Identify which cell holds the provided text, then report its [x, y] central coordinate. 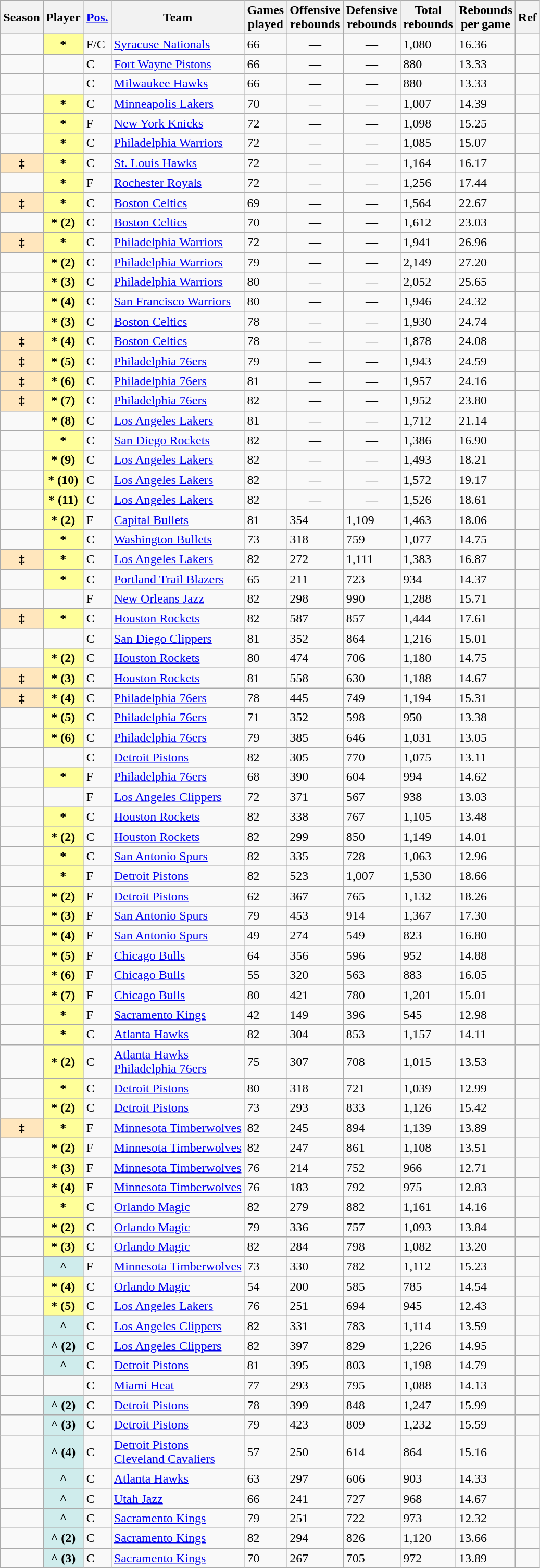
Detroit Pistons Cleveland Cavaliers [178, 1452]
18.66 [485, 876]
* (8) [63, 420]
1,098 [428, 123]
274 [315, 936]
1,031 [428, 737]
211 [315, 579]
San Diego Clippers [178, 639]
1,712 [428, 420]
15.16 [485, 1452]
1,112 [428, 1267]
Season [22, 18]
723 [372, 579]
Gamesplayed [266, 18]
1,930 [428, 322]
809 [372, 1425]
587 [315, 619]
2,149 [428, 262]
826 [372, 1538]
San Diego Rockets [178, 440]
1,164 [428, 163]
16.87 [485, 559]
1,216 [428, 639]
183 [315, 1187]
62 [266, 896]
245 [315, 1128]
563 [372, 975]
646 [372, 737]
12.43 [485, 1306]
1,463 [428, 519]
272 [315, 559]
16.17 [485, 163]
13.20 [485, 1247]
770 [372, 757]
Defensiverebounds [372, 18]
706 [372, 658]
604 [372, 777]
694 [372, 1306]
New York Knicks [178, 123]
423 [315, 1425]
1,109 [372, 519]
Syracuse Nationals [178, 44]
23.03 [485, 222]
Pos. [97, 18]
16.80 [485, 936]
24.74 [485, 322]
1,612 [428, 222]
396 [372, 1015]
395 [315, 1366]
69 [266, 202]
Player [63, 18]
13.48 [485, 817]
Ref [527, 18]
1,941 [428, 242]
1,126 [428, 1108]
284 [315, 1247]
968 [428, 1498]
15.31 [485, 698]
1,108 [428, 1148]
767 [372, 817]
17.61 [485, 619]
1,957 [428, 381]
14.62 [485, 777]
792 [372, 1187]
49 [266, 936]
606 [372, 1478]
823 [428, 936]
1,063 [428, 856]
1,878 [428, 341]
Fort Wayne Pistons [178, 64]
12.99 [485, 1088]
2,052 [428, 282]
75 [266, 1062]
200 [315, 1286]
765 [372, 896]
803 [372, 1366]
Atlanta HawksPhiladelphia 76ers [178, 1062]
1,180 [428, 658]
829 [372, 1346]
* (11) [63, 500]
12.98 [485, 1015]
857 [372, 619]
952 [428, 955]
14.13 [485, 1385]
752 [372, 1167]
938 [428, 797]
630 [372, 678]
367 [315, 896]
1,157 [428, 1035]
17.44 [485, 183]
883 [428, 975]
15.42 [485, 1108]
214 [315, 1167]
15.23 [485, 1267]
1,149 [428, 836]
1,201 [428, 995]
54 [266, 1286]
903 [428, 1478]
356 [315, 955]
14.01 [485, 836]
299 [315, 836]
St. Louis Hawks [178, 163]
12.96 [485, 856]
304 [315, 1035]
71 [266, 718]
14.33 [485, 1478]
1,105 [428, 817]
42 [266, 1015]
567 [372, 797]
18.61 [485, 500]
785 [428, 1286]
320 [315, 975]
13.05 [485, 737]
1,039 [428, 1088]
15.99 [485, 1405]
1,493 [428, 460]
1,082 [428, 1247]
17.30 [485, 916]
12.71 [485, 1167]
945 [428, 1306]
1,530 [428, 876]
14.16 [485, 1207]
1,386 [428, 440]
1,198 [428, 1366]
1,256 [428, 183]
1,139 [428, 1128]
1,226 [428, 1346]
77 [266, 1385]
13.84 [485, 1227]
371 [315, 797]
1,111 [372, 559]
Offensiverebounds [315, 18]
24.32 [485, 302]
399 [315, 1405]
614 [372, 1452]
390 [315, 777]
934 [428, 579]
1,080 [428, 44]
1,288 [428, 599]
64 [266, 955]
882 [372, 1207]
Washington Bullets [178, 539]
757 [372, 1227]
12.83 [485, 1187]
950 [428, 718]
1,564 [428, 202]
1,943 [428, 361]
990 [372, 599]
Miami Heat [178, 1385]
1,085 [428, 143]
Totalrebounds [428, 18]
850 [372, 836]
13.53 [485, 1062]
13.59 [485, 1326]
305 [315, 757]
1,572 [428, 480]
Milwaukee Hawks [178, 84]
24.16 [485, 381]
267 [315, 1558]
853 [372, 1035]
1,120 [428, 1538]
297 [315, 1478]
848 [372, 1405]
397 [315, 1346]
421 [315, 995]
24.59 [485, 361]
65 [266, 579]
22.67 [485, 202]
749 [372, 698]
294 [315, 1538]
338 [315, 817]
1,093 [428, 1227]
14.79 [485, 1366]
279 [315, 1207]
795 [372, 1385]
New Orleans Jazz [178, 599]
445 [315, 698]
759 [372, 539]
894 [372, 1128]
241 [315, 1498]
330 [315, 1267]
27.20 [485, 262]
1,444 [428, 619]
14.37 [485, 579]
18.26 [485, 896]
474 [315, 658]
975 [428, 1187]
13.51 [485, 1148]
Reboundsper game [485, 18]
55 [266, 975]
16.90 [485, 440]
598 [372, 718]
1,952 [428, 401]
728 [372, 856]
15.71 [485, 599]
13.66 [485, 1538]
708 [372, 1062]
1,383 [428, 559]
18.06 [485, 519]
63 [266, 1478]
545 [428, 1015]
722 [372, 1518]
1,247 [428, 1405]
914 [372, 916]
354 [315, 519]
* (10) [63, 480]
1,088 [428, 1385]
25.65 [485, 282]
1,946 [428, 302]
14.54 [485, 1286]
16.36 [485, 44]
336 [315, 1227]
585 [372, 1286]
15.07 [485, 143]
335 [315, 856]
247 [315, 1148]
1,232 [428, 1425]
385 [315, 737]
331 [315, 1326]
F/C [97, 44]
783 [372, 1326]
1,077 [428, 539]
14.11 [485, 1035]
57 [266, 1452]
12.32 [485, 1518]
453 [315, 916]
26.96 [485, 242]
19.17 [485, 480]
780 [372, 995]
1,194 [428, 698]
13.11 [485, 757]
833 [372, 1108]
966 [428, 1167]
307 [315, 1062]
18.21 [485, 460]
Capital Bullets [178, 519]
Portland Trail Blazers [178, 579]
Utah Jazz [178, 1498]
^ (4) [63, 1452]
15.59 [485, 1425]
705 [372, 1558]
721 [372, 1088]
14.39 [485, 104]
21.14 [485, 420]
250 [315, 1452]
782 [372, 1267]
23.80 [485, 401]
Team [178, 18]
727 [372, 1498]
Minneapolis Lakers [178, 104]
1,075 [428, 757]
24.08 [485, 341]
798 [372, 1247]
13.38 [485, 718]
68 [266, 777]
298 [315, 599]
14.95 [485, 1346]
861 [372, 1148]
1,526 [428, 500]
149 [315, 1015]
523 [315, 876]
Rochester Royals [178, 183]
13.03 [485, 797]
1,015 [428, 1062]
1,161 [428, 1207]
14.88 [485, 955]
San Francisco Warriors [178, 302]
* (9) [63, 460]
972 [428, 1558]
1,114 [428, 1326]
973 [428, 1518]
1,188 [428, 678]
1,132 [428, 896]
596 [372, 955]
15.25 [485, 123]
549 [372, 936]
994 [428, 777]
16.05 [485, 975]
1,367 [428, 916]
558 [315, 678]
